Identify which cell holds the provided text, then report its (X, Y) central coordinate. 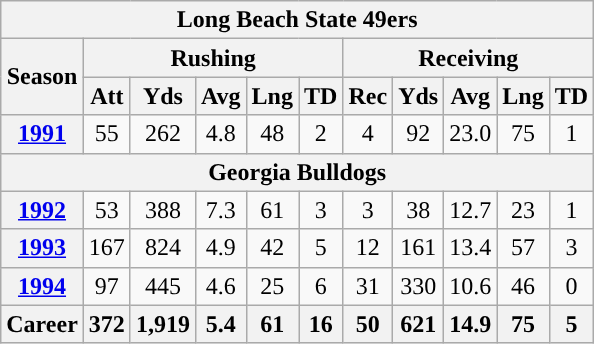
97 (106, 286)
Long Beach State 49ers (298, 20)
6 (320, 286)
388 (162, 210)
16 (320, 324)
1992 (42, 210)
25 (272, 286)
Rushing (213, 58)
Season (42, 77)
Georgia Bulldogs (298, 172)
38 (418, 210)
23 (523, 210)
42 (272, 248)
Career (42, 324)
57 (523, 248)
5.4 (220, 324)
92 (418, 134)
621 (418, 324)
2 (320, 134)
4.8 (220, 134)
14.9 (470, 324)
23.0 (470, 134)
10.6 (470, 286)
0 (571, 286)
48 (272, 134)
46 (523, 286)
330 (418, 286)
7.3 (220, 210)
372 (106, 324)
12 (368, 248)
824 (162, 248)
Receiving (468, 58)
4.9 (220, 248)
1991 (42, 134)
31 (368, 286)
4.6 (220, 286)
262 (162, 134)
445 (162, 286)
167 (106, 248)
1994 (42, 286)
4 (368, 134)
12.7 (470, 210)
1,919 (162, 324)
1993 (42, 248)
55 (106, 134)
53 (106, 210)
Att (106, 96)
13.4 (470, 248)
50 (368, 324)
161 (418, 248)
Rec (368, 96)
